Output the (x, y) coordinate of the center of the cell containing the given text.  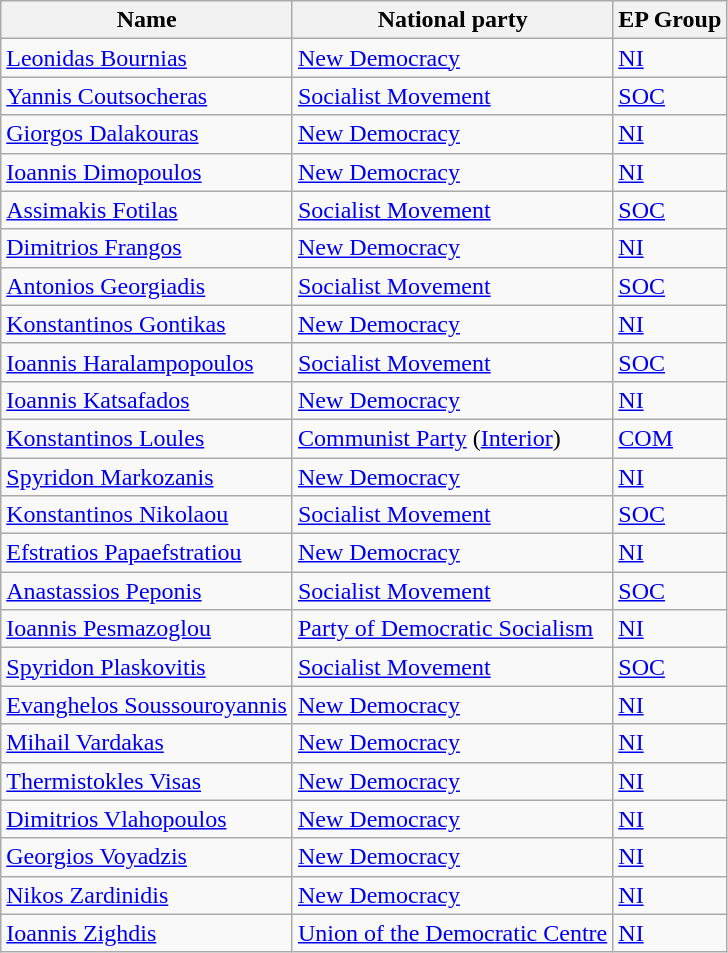
EP Group (670, 20)
Mihail Vardakas (147, 743)
Assimakis Fotilas (147, 210)
Konstantinos Nikolaou (147, 515)
Antonios Georgiadis (147, 286)
Ioannis Katsafados (147, 400)
Konstantinos Loules (147, 438)
COM (670, 438)
Giorgos Dalakouras (147, 134)
Leonidas Bournias (147, 58)
Spyridon Markozanis (147, 477)
Anastassios Peponis (147, 591)
National party (452, 20)
Spyridon Plaskovitis (147, 667)
Nikos Zardinidis (147, 895)
Thermistokles Visas (147, 781)
Yannis Coutsocheras (147, 96)
Ioannis Pesmazoglou (147, 629)
Georgios Voyadzis (147, 857)
Union of the Democratic Centre (452, 933)
Efstratios Papaefstratiou (147, 553)
Evanghelos Soussouroyannis (147, 705)
Ioannis Haralampopoulos (147, 362)
Ioannis Zighdis (147, 933)
Konstantinos Gontikas (147, 324)
Name (147, 20)
Party of Democratic Socialism (452, 629)
Dimitrios Frangos (147, 248)
Dimitrios Vlahopoulos (147, 819)
Communist Party (Interior) (452, 438)
Ioannis Dimopoulos (147, 172)
